Search for the cell housing the specified text and yield its (x, y) center coordinate. 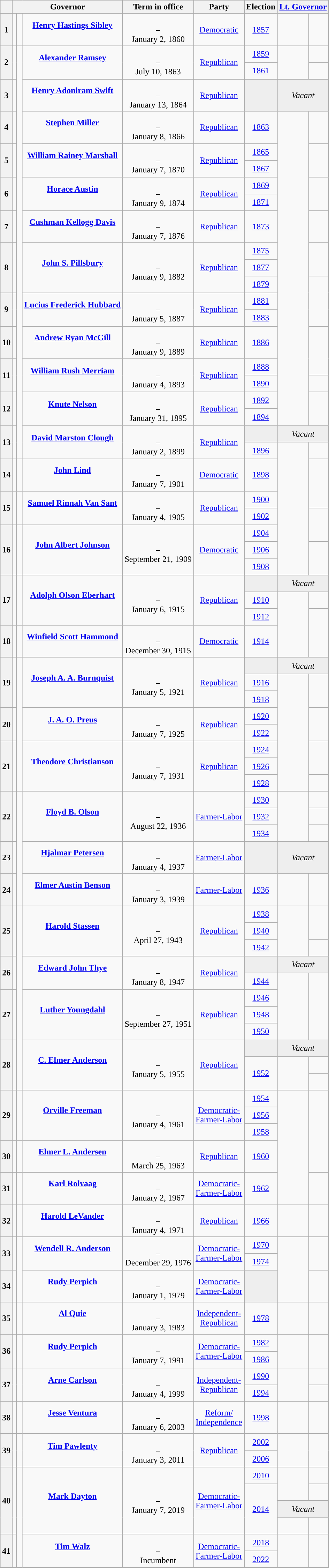
Elmer Austin Benson (72, 890)
15 (6, 508)
1861 (261, 71)
Andrew Ryan McGill (72, 342)
1998 (261, 1418)
13 (6, 442)
Mark Dayton (72, 1501)
16 (6, 550)
1873 (261, 226)
–March 25, 1963 (158, 1156)
–January 5, 1921 (158, 682)
25 (6, 931)
1946 (261, 998)
–January 13, 1864 (158, 95)
–January 4, 1971 (158, 1221)
–January 3, 1939 (158, 890)
–August 22, 1936 (158, 816)
Hjalmar Petersen (72, 857)
18 (6, 641)
Adolph Olson Eberhart (72, 600)
33 (6, 1254)
Al Quie (72, 1318)
1916 (261, 682)
1879 (261, 284)
Floyd B. Olson (72, 816)
William Rush Merriam (72, 375)
–January 2, 1860 (158, 30)
2010 (261, 1476)
–January 9, 1882 (158, 268)
–January 8, 1866 (158, 127)
41 (6, 1551)
1871 (261, 202)
–January 9, 1874 (158, 194)
3 (6, 95)
Joseph A. A. Burnquist (72, 682)
–January 4, 1999 (158, 1385)
14 (6, 475)
8 (6, 268)
1918 (261, 699)
27 (6, 1015)
–January 5, 1955 (158, 1065)
6 (6, 194)
1932 (261, 816)
Party (219, 7)
35 (6, 1318)
1886 (261, 342)
1982 (261, 1343)
1892 (261, 400)
–January 7, 1870 (158, 160)
Elmer L. Andersen (72, 1156)
20 (6, 724)
–January 1, 1979 (158, 1286)
5 (6, 160)
1960 (261, 1156)
–January 5, 1887 (158, 310)
1942 (261, 948)
32 (6, 1221)
1970 (261, 1245)
–January 2, 1967 (158, 1188)
1896 (261, 451)
Henry Adoniram Swift (72, 95)
1936 (261, 890)
1865 (261, 152)
C. Elmer Anderson (72, 1065)
2006 (261, 1459)
David Marston Clough (72, 442)
Stephen Miller (72, 127)
Reform/Independence (219, 1418)
1883 (261, 318)
–January 7, 1931 (158, 766)
29 (6, 1115)
1994 (261, 1393)
1906 (261, 550)
1881 (261, 301)
Cushman Kellogg Davis (72, 226)
Henry Hastings Sibley (72, 30)
–January 4, 1937 (158, 857)
1948 (261, 1015)
1908 (261, 566)
–January 3, 1983 (158, 1318)
Alexander Ramsey (72, 62)
17 (6, 600)
11 (6, 375)
Winfield Scott Hammond (72, 641)
–January 8, 1947 (158, 973)
1956 (261, 1115)
1924 (261, 749)
–January 6, 2003 (158, 1418)
–April 27, 1943 (158, 931)
–January 31, 1895 (158, 409)
–January 4, 1961 (158, 1115)
Jesse Ventura (72, 1418)
31 (6, 1188)
1962 (261, 1188)
1914 (261, 641)
–January 3, 2011 (158, 1450)
1974 (261, 1262)
1966 (261, 1221)
Edward John Thye (72, 973)
–January 2, 1899 (158, 442)
1875 (261, 251)
1867 (261, 169)
Arne Carlson (72, 1385)
1950 (261, 1031)
1938 (261, 914)
William Rainey Marshall (72, 160)
26 (6, 973)
J. A. O. Preus (72, 724)
John S. Pillsbury (72, 268)
2002 (261, 1442)
1877 (261, 268)
10 (6, 342)
1888 (261, 367)
Lt. Governor (303, 7)
2 (6, 62)
–Incumbent (158, 1551)
1978 (261, 1318)
4 (6, 127)
21 (6, 766)
Governor (68, 7)
–September 21, 1909 (158, 550)
–January 4, 1893 (158, 375)
1954 (261, 1098)
1986 (261, 1360)
–January 7, 1876 (158, 226)
1894 (261, 417)
Karl Rolvaag (72, 1188)
1928 (261, 783)
1 (6, 30)
–December 29, 1976 (158, 1254)
Wendell R. Anderson (72, 1254)
Term in office (158, 7)
Luther Youngdahl (72, 1015)
1958 (261, 1132)
28 (6, 1065)
1920 (261, 716)
Harold LeVander (72, 1221)
1859 (261, 54)
1934 (261, 833)
–September 27, 1951 (158, 1015)
9 (6, 310)
–January 7, 1991 (158, 1351)
–January 7, 1925 (158, 724)
1990 (261, 1376)
40 (6, 1501)
24 (6, 890)
1902 (261, 516)
7 (6, 226)
– December 30, 1915 (158, 641)
1869 (261, 185)
–January 6, 1915 (158, 600)
Election (261, 7)
37 (6, 1385)
2014 (261, 1509)
Horace Austin (72, 194)
1944 (261, 981)
1857 (261, 30)
Theodore Christianson (72, 766)
–January 7, 1901 (158, 475)
22 (6, 816)
–January 4, 1905 (158, 508)
34 (6, 1286)
Lucius Frederick Hubbard (72, 310)
1910 (261, 600)
1912 (261, 617)
–July 10, 1863 (158, 62)
Samuel Rinnah Van Sant (72, 508)
1922 (261, 733)
John Albert Johnson (72, 550)
23 (6, 857)
2018 (261, 1543)
Knute Nelson (72, 409)
1904 (261, 533)
1890 (261, 384)
2022 (261, 1559)
39 (6, 1450)
Orville Freeman (72, 1115)
–January 9, 1889 (158, 342)
36 (6, 1351)
30 (6, 1156)
1926 (261, 766)
1940 (261, 931)
1930 (261, 800)
1952 (261, 1073)
Tim Pawlenty (72, 1450)
1863 (261, 127)
Harold Stassen (72, 931)
Tim Walz (72, 1551)
12 (6, 409)
John Lind (72, 475)
38 (6, 1418)
1898 (261, 475)
1900 (261, 499)
19 (6, 682)
–January 7, 2019 (158, 1501)
